Return (x, y) of the center of cell containing provided text 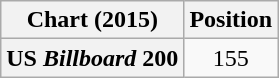
Position (231, 20)
155 (231, 58)
US Billboard 200 (92, 58)
Chart (2015) (92, 20)
